From the cell containing the given text, extract its center point as [X, Y] coordinate. 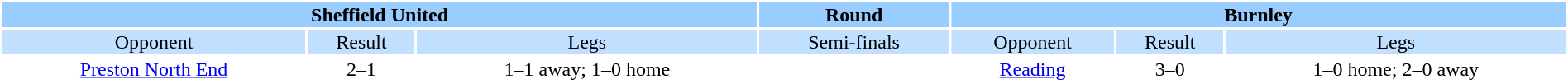
2–1 [361, 69]
Burnley [1259, 15]
1–1 away; 1–0 home [587, 69]
Sheffield United [380, 15]
3–0 [1170, 69]
1–0 home; 2–0 away [1396, 69]
Reading [1032, 69]
Semi-finals [853, 42]
Round [853, 15]
Preston North End [154, 69]
